Identify which cell holds the provided text, then report its [x, y] central coordinate. 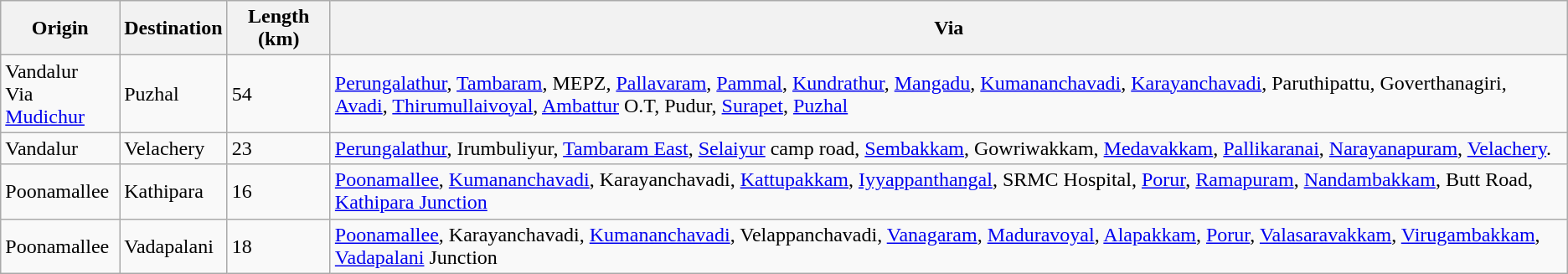
Length (km) [278, 28]
Kathipara [173, 191]
Perungalathur, Irumbuliyur, Tambaram East, Selaiyur camp road, Sembakkam, Gowriwakkam, Medavakkam, Pallikaranai, Narayanapuram, Velachery. [948, 148]
Vadapalani [173, 246]
18 [278, 246]
VandalurVia Mudichur [60, 94]
Destination [173, 28]
54 [278, 94]
16 [278, 191]
Via [948, 28]
Origin [60, 28]
Vandalur [60, 148]
Velachery [173, 148]
23 [278, 148]
Puzhal [173, 94]
